Return [x, y] of the center of cell containing provided text 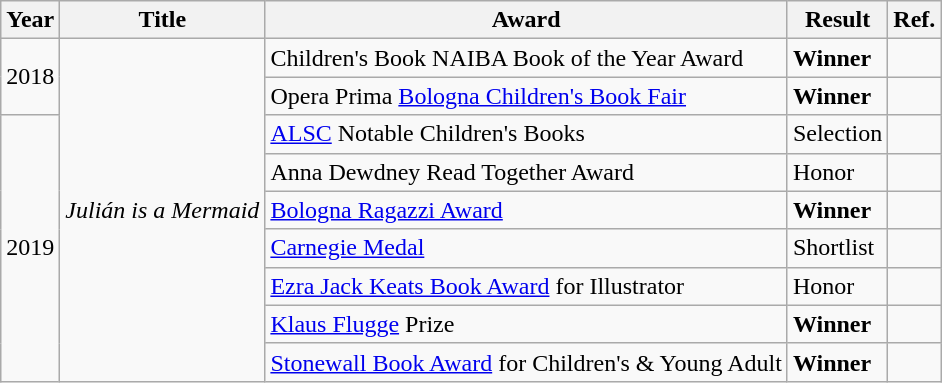
Stonewall Book Award for Children's & Young Adult [526, 362]
ALSC Notable Children's Books [526, 134]
2019 [30, 248]
Award [526, 20]
Anna Dewdney Read Together Award [526, 172]
Result [837, 20]
Selection [837, 134]
Year [30, 20]
Children's Book NAIBA Book of the Year Award [526, 58]
Shortlist [837, 248]
Carnegie Medal [526, 248]
Title [162, 20]
Ezra Jack Keats Book Award for Illustrator [526, 286]
Ref. [914, 20]
Opera Prima Bologna Children's Book Fair [526, 96]
Bologna Ragazzi Award [526, 210]
Julián is a Mermaid [162, 210]
Klaus Flugge Prize [526, 324]
2018 [30, 77]
